Return [X, Y] of the center of cell containing provided text 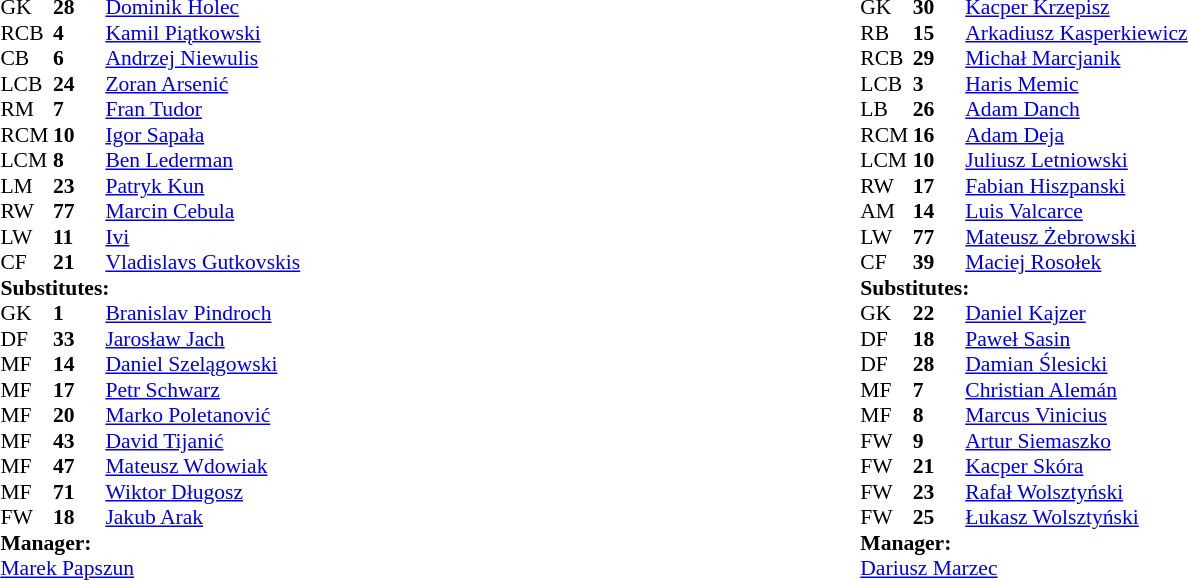
David Tijanić [202, 441]
6 [79, 59]
Vladislavs Gutkovskis [202, 263]
Wiktor Długosz [202, 492]
26 [939, 109]
11 [79, 237]
Luis Valcarce [1076, 211]
9 [939, 441]
Michał Marcjanik [1076, 59]
Damian Ślesicki [1076, 365]
Arkadiusz Kasperkiewicz [1076, 33]
Patryk Kun [202, 186]
Marko Poletanović [202, 415]
Artur Siemaszko [1076, 441]
47 [79, 467]
Andrzej Niewulis [202, 59]
Kamil Piątkowski [202, 33]
RM [26, 109]
29 [939, 59]
15 [939, 33]
Daniel Szelągowski [202, 365]
Jarosław Jach [202, 339]
33 [79, 339]
Petr Schwarz [202, 390]
20 [79, 415]
4 [79, 33]
24 [79, 84]
25 [939, 517]
Branislav Pindroch [202, 313]
39 [939, 263]
Jakub Arak [202, 517]
Christian Alemán [1076, 390]
RB [886, 33]
16 [939, 135]
Ben Lederman [202, 161]
Łukasz Wolsztyński [1076, 517]
43 [79, 441]
71 [79, 492]
AM [886, 211]
Mateusz Żebrowski [1076, 237]
Fran Tudor [202, 109]
1 [79, 313]
Haris Memic [1076, 84]
Juliusz Letniowski [1076, 161]
LB [886, 109]
Daniel Kajzer [1076, 313]
3 [939, 84]
Paweł Sasin [1076, 339]
Zoran Arsenić [202, 84]
28 [939, 365]
Marcus Vinicius [1076, 415]
Kacper Skóra [1076, 467]
Rafał Wolsztyński [1076, 492]
Maciej Rosołek [1076, 263]
Marcin Cebula [202, 211]
CB [26, 59]
Ivi [202, 237]
Adam Danch [1076, 109]
Fabian Hiszpanski [1076, 186]
Adam Deja [1076, 135]
Mateusz Wdowiak [202, 467]
LM [26, 186]
22 [939, 313]
Igor Sapała [202, 135]
